Identify which cell holds the provided text, then report its (X, Y) central coordinate. 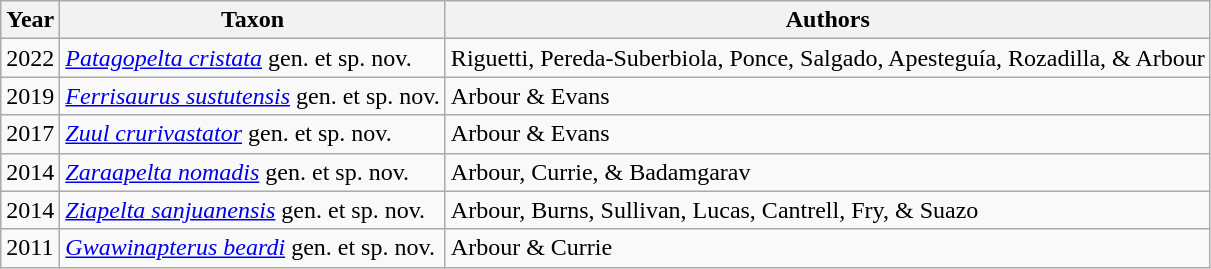
2022 (30, 58)
Year (30, 20)
2017 (30, 134)
Arbour, Currie, & Badamgarav (828, 172)
2011 (30, 248)
Zuul crurivastator gen. et sp. nov. (253, 134)
Ferrisaurus sustutensis gen. et sp. nov. (253, 96)
Zaraapelta nomadis gen. et sp. nov. (253, 172)
Ziapelta sanjuanensis gen. et sp. nov. (253, 210)
Arbour & Currie (828, 248)
Riguetti, Pereda-Suberbiola, Ponce, Salgado, Apesteguía, Rozadilla, & Arbour (828, 58)
2019 (30, 96)
Authors (828, 20)
Taxon (253, 20)
Gwawinapterus beardi gen. et sp. nov. (253, 248)
Patagopelta cristata gen. et sp. nov. (253, 58)
Arbour, Burns, Sullivan, Lucas, Cantrell, Fry, & Suazo (828, 210)
